Scan for the cell matching the given text and deliver its [X, Y] coordinate at center. 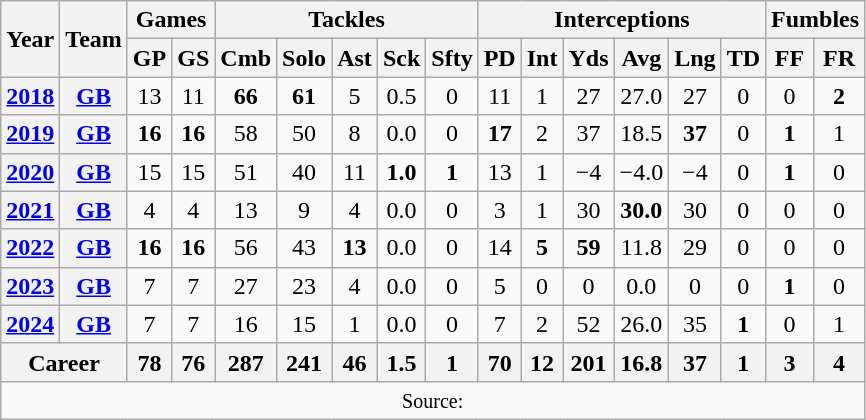
16.8 [642, 362]
Lng [695, 58]
Sck [401, 58]
FR [838, 58]
1.5 [401, 362]
Fumbles [816, 20]
GS [194, 58]
76 [194, 362]
Cmb [246, 58]
241 [304, 362]
Solo [304, 58]
27.0 [642, 96]
1.0 [401, 172]
61 [304, 96]
43 [304, 248]
8 [355, 134]
201 [588, 362]
Tackles [346, 20]
11.8 [642, 248]
PD [500, 58]
Year [30, 39]
2022 [30, 248]
2019 [30, 134]
Ast [355, 58]
2021 [30, 210]
58 [246, 134]
50 [304, 134]
78 [149, 362]
30.0 [642, 210]
14 [500, 248]
2023 [30, 286]
Source: [433, 400]
56 [246, 248]
Sfty [452, 58]
Interceptions [622, 20]
2020 [30, 172]
TD [743, 58]
Avg [642, 58]
35 [695, 324]
23 [304, 286]
70 [500, 362]
Team [94, 39]
FF [790, 58]
59 [588, 248]
17 [500, 134]
9 [304, 210]
46 [355, 362]
12 [542, 362]
29 [695, 248]
26.0 [642, 324]
51 [246, 172]
Games [170, 20]
GP [149, 58]
18.5 [642, 134]
287 [246, 362]
66 [246, 96]
0.5 [401, 96]
52 [588, 324]
2018 [30, 96]
Career [64, 362]
Yds [588, 58]
40 [304, 172]
Int [542, 58]
−4.0 [642, 172]
2024 [30, 324]
